Find where the given text appears and provide that cell's center as (X, Y) coordinate. 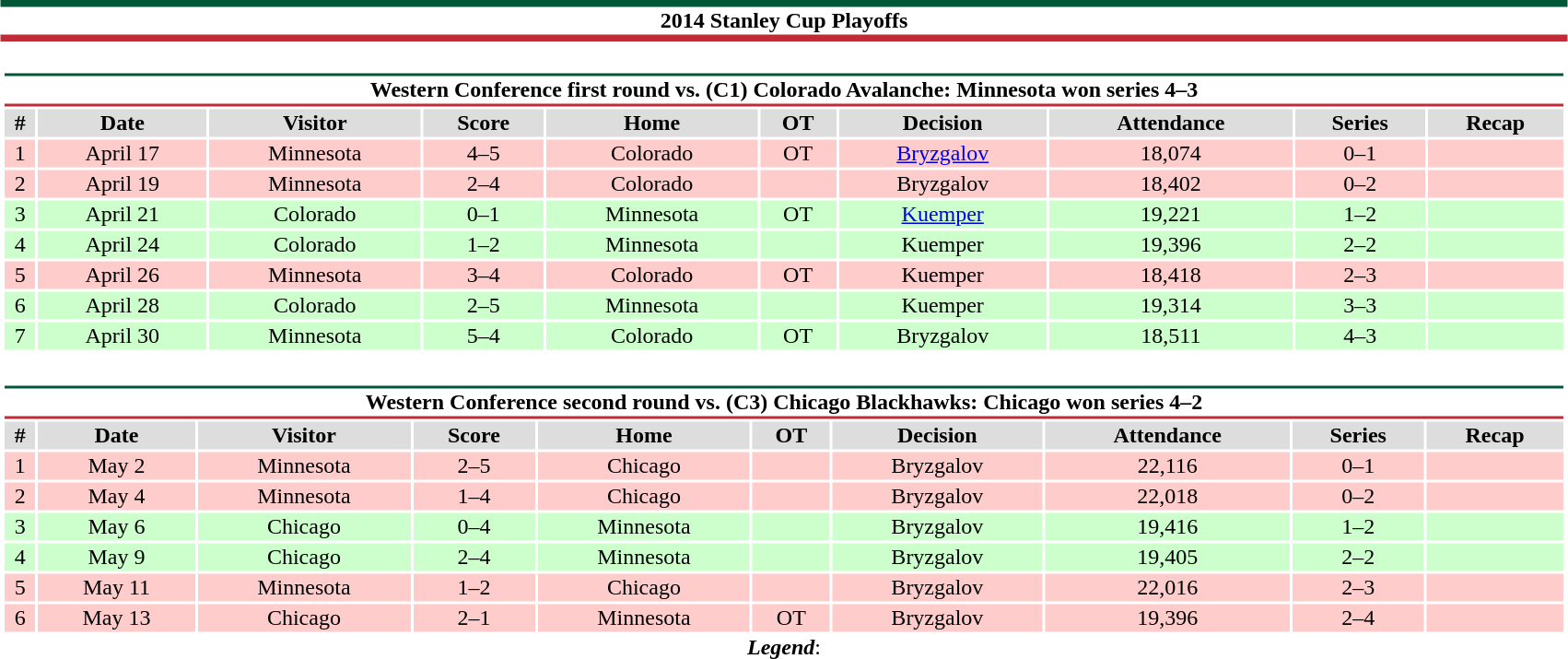
19,314 (1171, 305)
5–4 (483, 336)
April 24 (122, 244)
7 (20, 336)
May 9 (116, 558)
22,116 (1167, 465)
22,018 (1167, 497)
4–5 (483, 154)
April 30 (122, 336)
Western Conference first round vs. (C1) Colorado Avalanche: Minnesota won series 4–3 (783, 90)
May 4 (116, 497)
April 26 (122, 276)
3–3 (1360, 305)
April 17 (122, 154)
2014 Stanley Cup Playoffs (784, 20)
April 21 (122, 215)
May 11 (116, 587)
April 28 (122, 305)
19,221 (1171, 215)
18,418 (1171, 276)
18,402 (1171, 183)
19,405 (1167, 558)
April 19 (122, 183)
0–4 (474, 526)
18,511 (1171, 336)
Western Conference second round vs. (C3) Chicago Blackhawks: Chicago won series 4–2 (783, 402)
3–4 (483, 276)
19,416 (1167, 526)
18,074 (1171, 154)
1–4 (474, 497)
2–1 (474, 618)
22,016 (1167, 587)
4–3 (1360, 336)
May 2 (116, 465)
May 6 (116, 526)
May 13 (116, 618)
